Pinpoint the cell where the given text exists, returning its (x, y) midpoint coordinate. 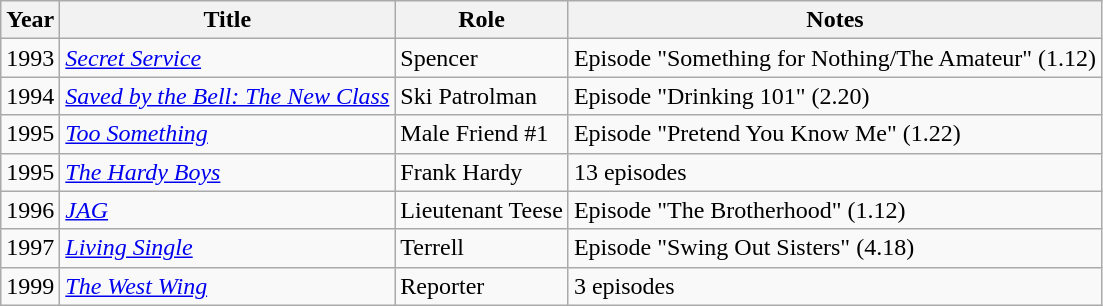
Episode "Drinking 101" (2.20) (834, 96)
1999 (30, 286)
13 episodes (834, 172)
Title (228, 20)
Episode "Something for Nothing/The Amateur" (1.12) (834, 58)
JAG (228, 210)
Terrell (482, 248)
Episode "Swing Out Sisters" (4.18) (834, 248)
The West Wing (228, 286)
Living Single (228, 248)
Notes (834, 20)
Too Something (228, 134)
1993 (30, 58)
Year (30, 20)
3 episodes (834, 286)
Frank Hardy (482, 172)
1997 (30, 248)
Episode "Pretend You Know Me" (1.22) (834, 134)
Male Friend #1 (482, 134)
Reporter (482, 286)
Lieutenant Teese (482, 210)
Role (482, 20)
1994 (30, 96)
Episode "The Brotherhood" (1.12) (834, 210)
The Hardy Boys (228, 172)
Ski Patrolman (482, 96)
Spencer (482, 58)
1996 (30, 210)
Saved by the Bell: The New Class (228, 96)
Secret Service (228, 58)
